Identify which cell holds the provided text, then report its (x, y) central coordinate. 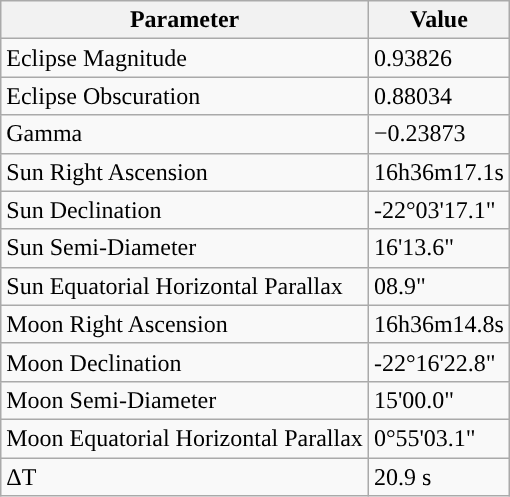
Moon Semi-Diameter (185, 400)
Parameter (185, 20)
-22°03'17.1" (438, 210)
Value (438, 20)
−0.23873 (438, 134)
16'13.6" (438, 248)
0.93826 (438, 58)
ΔT (185, 477)
Eclipse Magnitude (185, 58)
Sun Equatorial Horizontal Parallax (185, 286)
Moon Declination (185, 362)
0.88034 (438, 96)
08.9" (438, 286)
Sun Declination (185, 210)
16h36m17.1s (438, 172)
Sun Right Ascension (185, 172)
Moon Right Ascension (185, 324)
-22°16'22.8" (438, 362)
20.9 s (438, 477)
Moon Equatorial Horizontal Parallax (185, 438)
15'00.0" (438, 400)
Sun Semi-Diameter (185, 248)
Gamma (185, 134)
0°55'03.1" (438, 438)
16h36m14.8s (438, 324)
Eclipse Obscuration (185, 96)
